Locate the cell with the specified text and output its (X, Y) center coordinate. 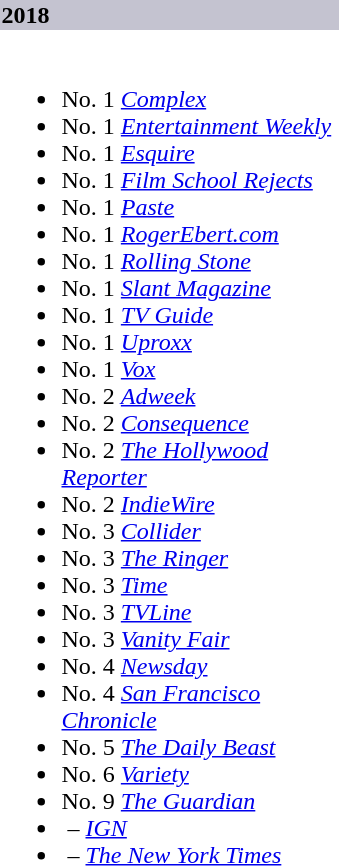
2018 (170, 15)
